From the cell containing the given text, extract its center point as [x, y] coordinate. 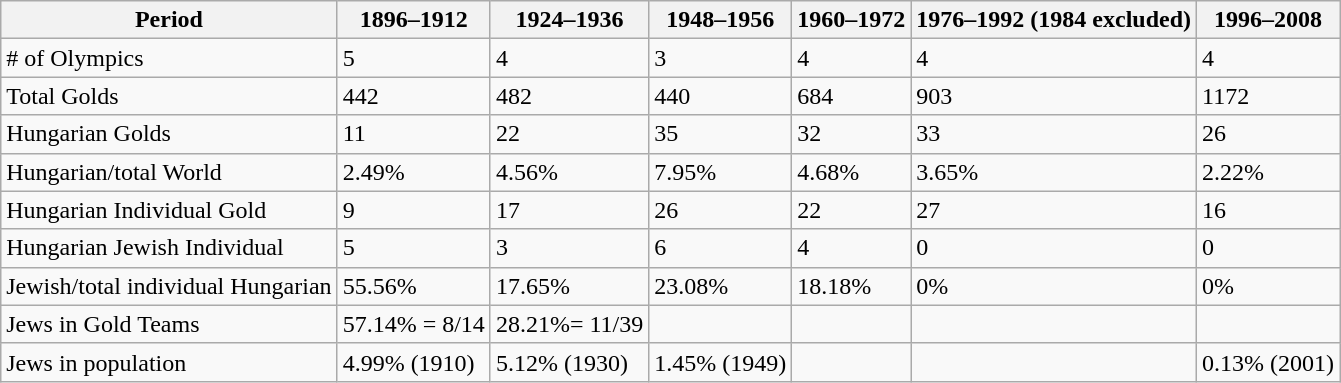
442 [414, 96]
28.21%= 11/39 [569, 324]
2.22% [1268, 172]
18.18% [852, 286]
Hungarian Jewish Individual [169, 248]
1.45% (1949) [720, 362]
# of Olympics [169, 58]
1960–1972 [852, 20]
684 [852, 96]
903 [1054, 96]
Hungarian Golds [169, 134]
3.65% [1054, 172]
1172 [1268, 96]
Period [169, 20]
Total Golds [169, 96]
Hungarian Individual Gold [169, 210]
482 [569, 96]
7.95% [720, 172]
1948–1956 [720, 20]
55.56% [414, 286]
6 [720, 248]
35 [720, 134]
57.14% = 8/14 [414, 324]
5.12% (1930) [569, 362]
33 [1054, 134]
2.49% [414, 172]
4.99% (1910) [414, 362]
4.68% [852, 172]
Jewish/total individual Hungarian [169, 286]
4.56% [569, 172]
1976–1992 (1984 excluded) [1054, 20]
17.65% [569, 286]
23.08% [720, 286]
17 [569, 210]
16 [1268, 210]
0.13% (2001) [1268, 362]
27 [1054, 210]
440 [720, 96]
Jews in Gold Teams [169, 324]
9 [414, 210]
1896–1912 [414, 20]
1996–2008 [1268, 20]
Jews in population [169, 362]
1924–1936 [569, 20]
32 [852, 134]
Hungarian/total World [169, 172]
11 [414, 134]
